Provide the (X, Y) coordinate of the cell's center where the given text is located.  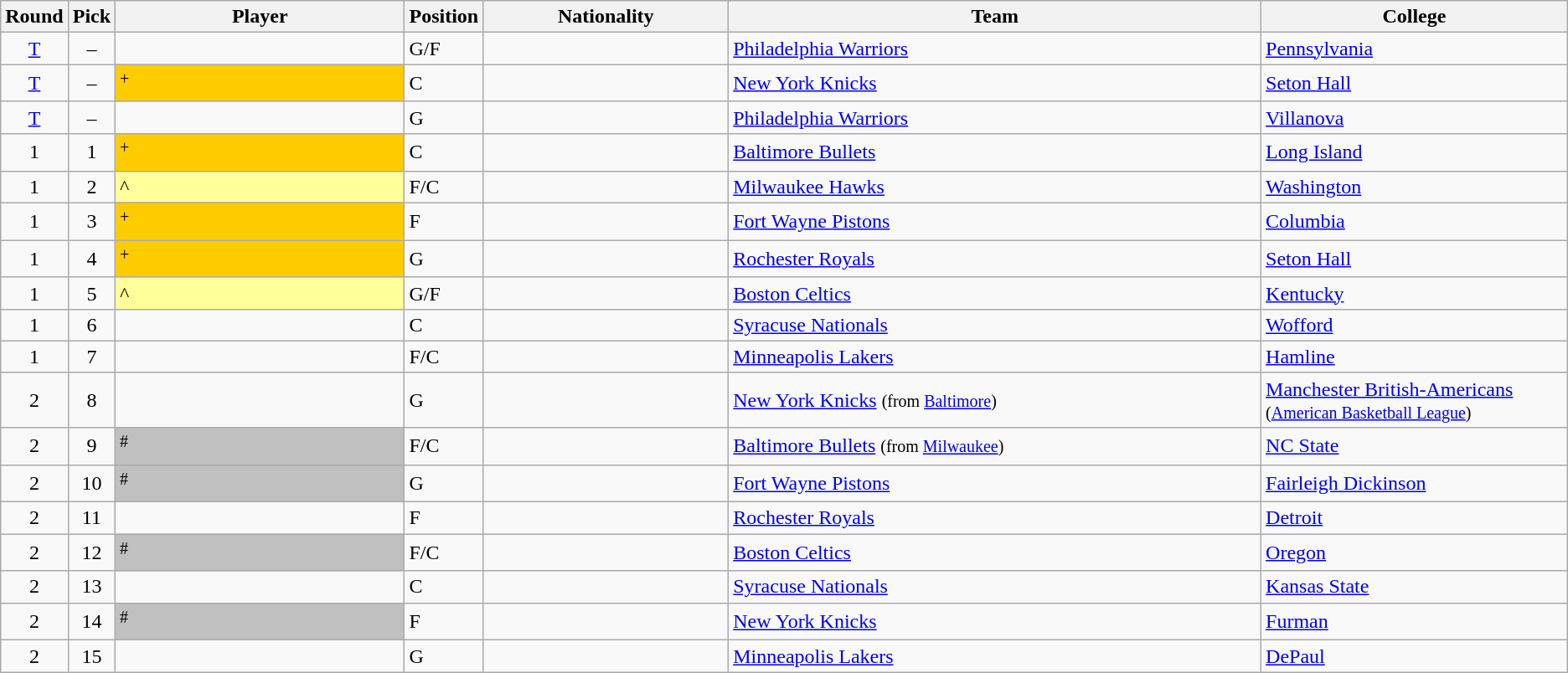
NC State (1415, 445)
12 (91, 552)
Pick (91, 17)
Baltimore Bullets (from Milwaukee) (995, 445)
DePaul (1415, 656)
Nationality (606, 17)
Washington (1415, 187)
Kentucky (1415, 293)
College (1415, 17)
3 (91, 221)
New York Knicks (from Baltimore) (995, 400)
Team (995, 17)
Wofford (1415, 325)
Position (444, 17)
Hamline (1415, 357)
Furman (1415, 621)
9 (91, 445)
Columbia (1415, 221)
Milwaukee Hawks (995, 187)
Villanova (1415, 117)
Detroit (1415, 518)
13 (91, 587)
4 (91, 259)
5 (91, 293)
10 (91, 484)
Player (260, 17)
Manchester British-Americans (American Basketball League) (1415, 400)
7 (91, 357)
Long Island (1415, 152)
Round (34, 17)
8 (91, 400)
Oregon (1415, 552)
Pennsylvania (1415, 49)
11 (91, 518)
Baltimore Bullets (995, 152)
15 (91, 656)
14 (91, 621)
Kansas State (1415, 587)
Fairleigh Dickinson (1415, 484)
6 (91, 325)
